Locate the cell with the specified text and output its (X, Y) center coordinate. 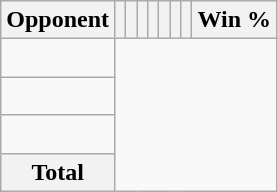
Win % (234, 20)
Opponent (58, 20)
Total (58, 172)
